Locate the cell with the specified text and output its [X, Y] center coordinate. 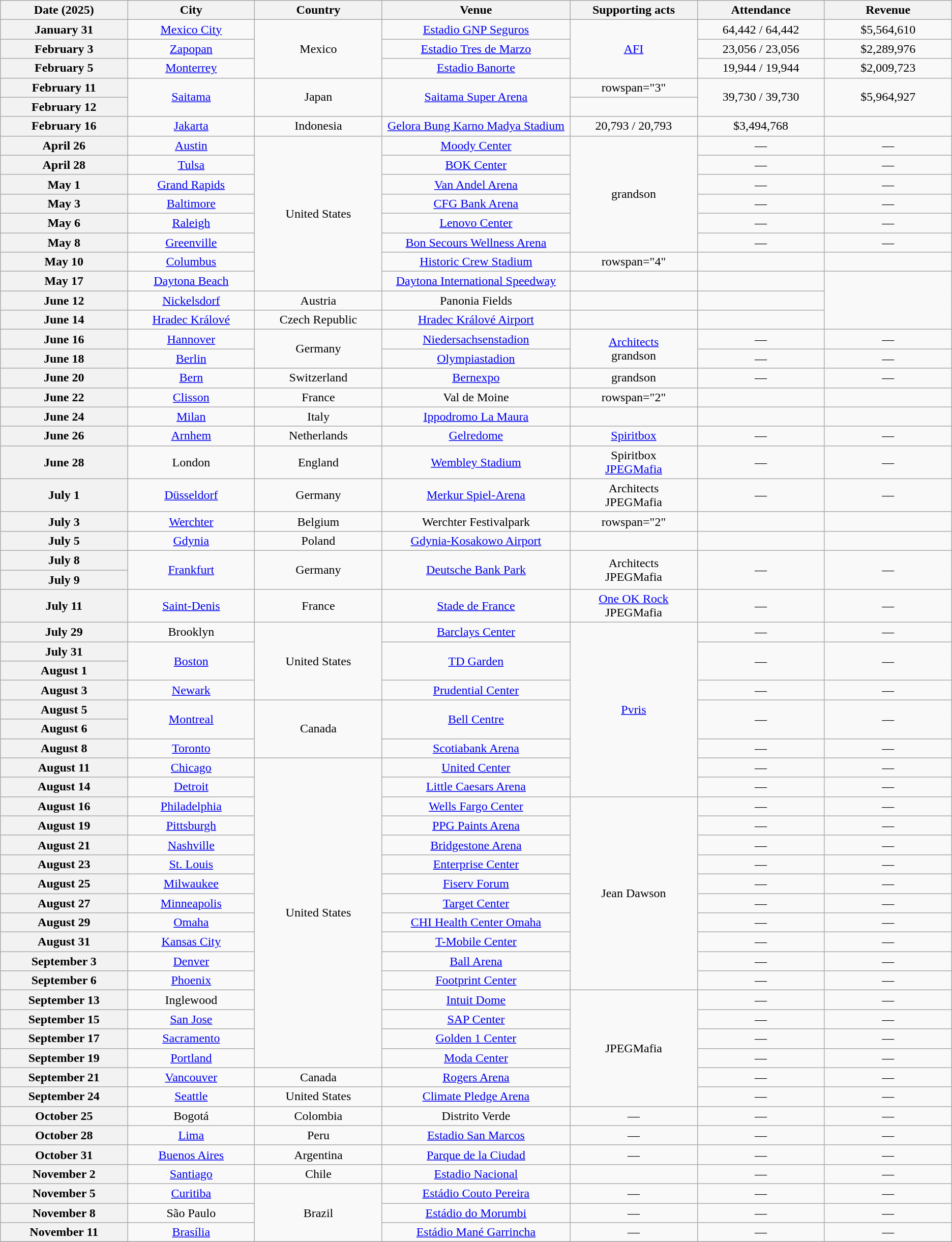
February 16 [64, 126]
July 5 [64, 541]
Switzerland [318, 378]
Poland [318, 541]
May 1 [64, 184]
Ball Arena [476, 961]
$3,494,768 [761, 126]
Newark [191, 690]
Sacramento [191, 1039]
Arnhem [191, 436]
Toronto [191, 748]
Pittsburgh [191, 825]
Bern [191, 378]
Estádio Couto Pereira [476, 1193]
Historic Crew Stadium [476, 262]
August 27 [64, 903]
CHI Health Center Omaha [476, 923]
Montreal [191, 719]
Minneapolis [191, 903]
June 24 [64, 417]
Inglewood [191, 1000]
Attendance [761, 10]
Estadio Nacional [476, 1174]
Bridgestone Arena [476, 845]
February 12 [64, 107]
Lenovo Center [476, 223]
August 16 [64, 806]
Climate Pledge Arena [476, 1097]
June 18 [64, 359]
Stade de France [476, 606]
One OK Rock JPEGMafia [634, 606]
Jean Dawson [634, 893]
Columbus [191, 262]
Denver [191, 961]
Belgium [318, 521]
Zapopan [191, 49]
Austria [318, 301]
February 3 [64, 49]
Distrito Verde [476, 1116]
London [191, 462]
July 9 [64, 579]
July 8 [64, 560]
Frankfurt [191, 570]
November 2 [64, 1174]
Deutsche Bank Park [476, 570]
Bernexpo [476, 378]
BOK Center [476, 165]
Daytona Beach [191, 281]
July 1 [64, 495]
SAP Center [476, 1019]
Target Center [476, 903]
Werchter Festivalpark [476, 521]
August 25 [64, 883]
Bell Centre [476, 719]
May 6 [64, 223]
Pvris [634, 710]
Estádio do Morumbi [476, 1213]
July 11 [64, 606]
Wells Fargo Center [476, 806]
Baltimore [191, 203]
Austin [191, 145]
August 29 [64, 923]
Niedersachsenstadion [476, 339]
Milwaukee [191, 883]
Estádio Mané Garrincha [476, 1232]
rowspan="3" [634, 87]
Estadio GNP Seguros [476, 29]
Ippodromo La Maura [476, 417]
June 12 [64, 301]
Date (2025) [64, 10]
Estadio Tres de Marzo [476, 49]
Philadelphia [191, 806]
Estadio Banorte [476, 68]
Revenue [888, 10]
October 28 [64, 1135]
August 5 [64, 709]
May 8 [64, 243]
July 31 [64, 652]
San Jose [191, 1019]
Hannover [191, 339]
Kansas City [191, 942]
June 16 [64, 339]
September 6 [64, 981]
São Paulo [191, 1213]
Brasília [191, 1232]
Boston [191, 661]
September 21 [64, 1077]
Clisson [191, 397]
June 28 [64, 462]
20,793 / 20,793 [634, 126]
September 19 [64, 1058]
August 1 [64, 671]
Phoenix [191, 981]
Lima [191, 1135]
Vancouver [191, 1077]
$5,964,927 [888, 97]
39,730 / 39,730 [761, 97]
Golden 1 Center [476, 1039]
November 8 [64, 1213]
April 28 [64, 165]
Venue [476, 10]
Intuit Dome [476, 1000]
Merkur Spiel-Arena [476, 495]
Brazil [318, 1213]
Saitama Super Arena [476, 97]
June 26 [64, 436]
January 31 [64, 29]
Saint-Denis [191, 606]
Werchter [191, 521]
Hradec Králové Airport [476, 320]
August 11 [64, 767]
Mexico City [191, 29]
19,944 / 19,944 [761, 68]
May 17 [64, 281]
October 31 [64, 1155]
Argentina [318, 1155]
Rogers Arena [476, 1077]
Prudential Center [476, 690]
Düsseldorf [191, 495]
August 3 [64, 690]
Colombia [318, 1116]
Santiago [191, 1174]
Japan [318, 97]
England [318, 462]
Raleigh [191, 223]
Milan [191, 417]
September 15 [64, 1019]
JPEGMafia [634, 1048]
Curitiba [191, 1193]
February 5 [64, 68]
Grand Rapids [191, 184]
23,056 / 23,056 [761, 49]
Daytona International Speedway [476, 281]
Gelredome [476, 436]
Omaha [191, 923]
Brooklyn [191, 632]
Bogotá [191, 1116]
September 24 [64, 1097]
Parque de la Ciudad [476, 1155]
Estadio San Marcos [476, 1135]
Berlin [191, 359]
Val de Moine [476, 397]
May 10 [64, 262]
PPG Paints Arena [476, 825]
Seattle [191, 1097]
April 26 [64, 145]
May 3 [64, 203]
Supporting acts [634, 10]
Chile [318, 1174]
Little Caesars Arena [476, 787]
August 14 [64, 787]
Czech Republic [318, 320]
Moody Center [476, 145]
August 19 [64, 825]
Jakarta [191, 126]
Footprint Center [476, 981]
Chicago [191, 767]
August 6 [64, 729]
October 25 [64, 1116]
Spiritbox JPEGMafia [634, 462]
Nashville [191, 845]
September 13 [64, 1000]
September 17 [64, 1039]
Wembley Stadium [476, 462]
November 5 [64, 1193]
Enterprise Center [476, 864]
August 31 [64, 942]
Saitama [191, 97]
St. Louis [191, 864]
Nickelsdorf [191, 301]
Detroit [191, 787]
Olympiastadion [476, 359]
Mexico [318, 49]
Gdynia-Kosakowo Airport [476, 541]
September 3 [64, 961]
February 11 [64, 87]
Country [318, 10]
United Center [476, 767]
Tulsa [191, 165]
Moda Center [476, 1058]
Netherlands [318, 436]
AFI [634, 49]
64,442 / 64,442 [761, 29]
City [191, 10]
Van Andel Arena [476, 184]
July 3 [64, 521]
June 14 [64, 320]
June 22 [64, 397]
Scotiabank Arena [476, 748]
Architects grandson [634, 349]
Bon Secours Wellness Arena [476, 243]
T-Mobile Center [476, 942]
Buenos Aires [191, 1155]
Greenville [191, 243]
Monterrey [191, 68]
$2,009,723 [888, 68]
Gelora Bung Karno Madya Stadium [476, 126]
Gdynia [191, 541]
Panonia Fields [476, 301]
Italy [318, 417]
CFG Bank Arena [476, 203]
rowspan="4" [634, 262]
$5,564,610 [888, 29]
June 20 [64, 378]
November 11 [64, 1232]
TD Garden [476, 661]
$2,289,976 [888, 49]
August 23 [64, 864]
Hradec Králové [191, 320]
Peru [318, 1135]
Portland [191, 1058]
Fiserv Forum [476, 883]
July 29 [64, 632]
August 8 [64, 748]
Indonesia [318, 126]
Barclays Center [476, 632]
Spiritbox [634, 436]
August 21 [64, 845]
